From the cell containing the given text, extract its center point as [x, y] coordinate. 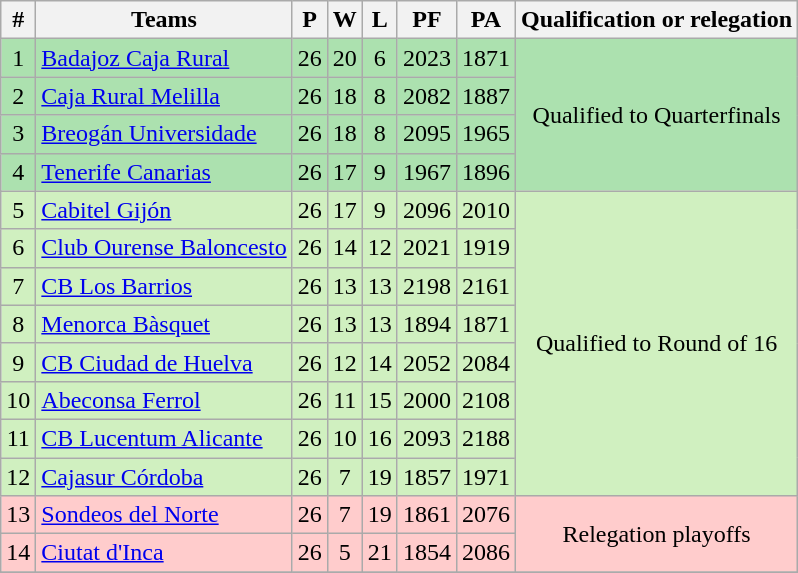
Abeconsa Ferrol [164, 400]
CB Los Barrios [164, 286]
1854 [426, 553]
PF [426, 20]
CB Ciudad de Huelva [164, 362]
Ciutat d'Inca [164, 553]
Cajasur Córdoba [164, 477]
Club Ourense Baloncesto [164, 248]
Breogán Universidade [164, 134]
2010 [486, 210]
1896 [486, 172]
1965 [486, 134]
1 [18, 58]
2021 [426, 248]
1919 [486, 248]
2023 [426, 58]
1861 [426, 515]
Relegation playoffs [656, 534]
Cabitel Gijón [164, 210]
2188 [486, 438]
2082 [426, 96]
4 [18, 172]
1857 [426, 477]
Qualified to Round of 16 [656, 343]
Sondeos del Norte [164, 515]
Menorca Bàsquet [164, 324]
P [310, 20]
Caja Rural Melilla [164, 96]
Qualified to Quarterfinals [656, 115]
20 [344, 58]
15 [380, 400]
L [380, 20]
2096 [426, 210]
2108 [486, 400]
1887 [486, 96]
2198 [426, 286]
2000 [426, 400]
2161 [486, 286]
2093 [426, 438]
16 [380, 438]
2095 [426, 134]
1967 [426, 172]
W [344, 20]
PA [486, 20]
1894 [426, 324]
2084 [486, 362]
Qualification or relegation [656, 20]
2 [18, 96]
CB Lucentum Alicante [164, 438]
Teams [164, 20]
21 [380, 553]
Badajoz Caja Rural [164, 58]
1971 [486, 477]
2076 [486, 515]
Tenerife Canarias [164, 172]
2052 [426, 362]
3 [18, 134]
2086 [486, 553]
# [18, 20]
